For the text-containing cell, return its midpoint in (X, Y) coordinate format. 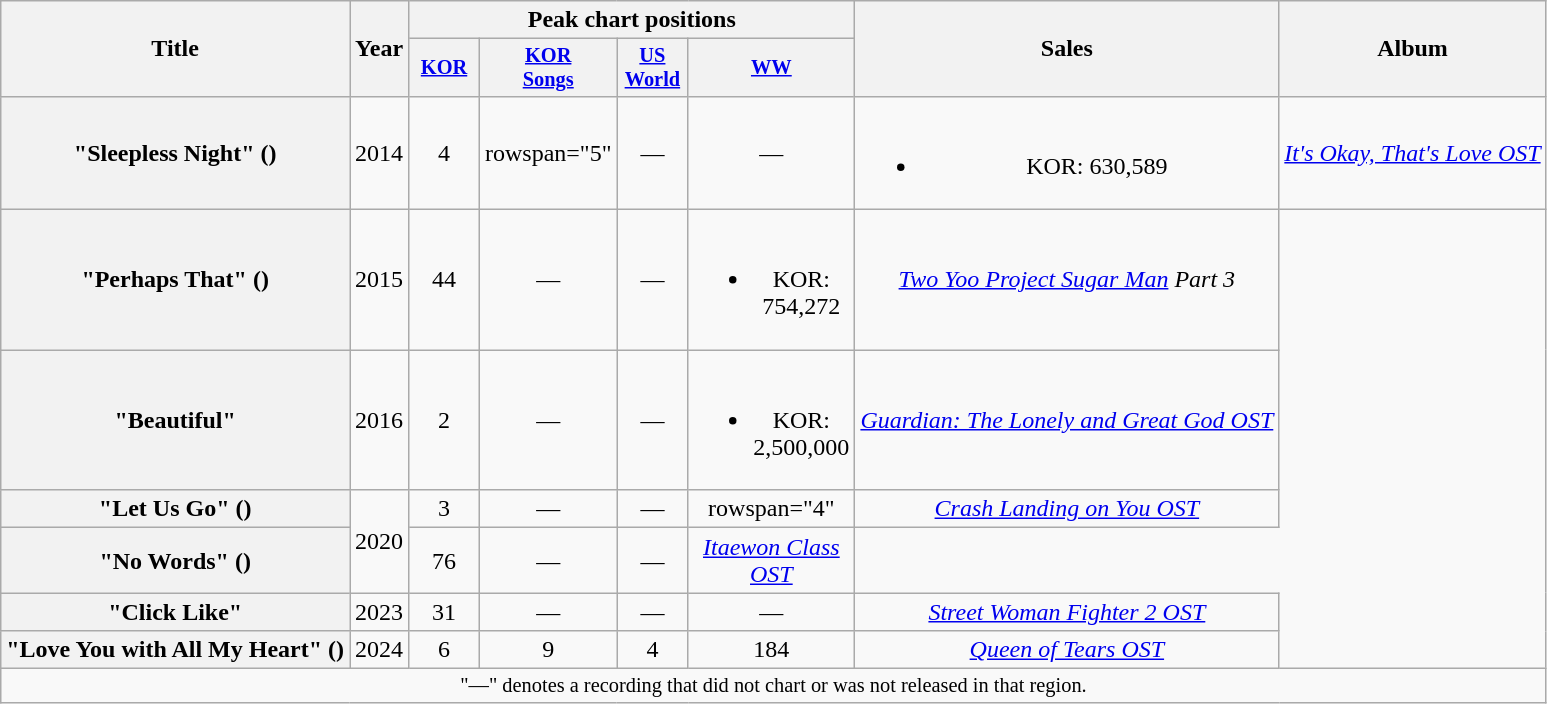
USWorld (652, 68)
Queen of Tears OST (1067, 650)
Year (380, 49)
2015 (380, 280)
76 (444, 560)
2020 (380, 542)
2016 (380, 420)
Album (1412, 49)
Guardian: The Lonely and Great God OST (1067, 420)
"No Words" () (176, 560)
2 (444, 420)
rowspan="5" (548, 152)
44 (444, 280)
WW (772, 68)
rowspan="4" (772, 509)
KOR (444, 68)
6 (444, 650)
Two Yoo Project Sugar Man Part 3 (1067, 280)
"Perhaps That" () (176, 280)
"Beautiful" (176, 420)
2024 (380, 650)
Sales (1067, 49)
2014 (380, 152)
KOR: 2,500,000 (772, 420)
Street Woman Fighter 2 OST (1067, 612)
Peak chart positions (632, 20)
Crash Landing on You OST (1067, 509)
"Love You with All My Heart" () (176, 650)
"Click Like" (176, 612)
KOR: 754,272 (772, 280)
KORSongs (548, 68)
2023 (380, 612)
KOR: 630,589 (1067, 152)
Itaewon Class OST (772, 560)
It's Okay, That's Love OST (1412, 152)
"Let Us Go" () (176, 509)
31 (444, 612)
9 (548, 650)
Title (176, 49)
3 (444, 509)
"Sleepless Night" () (176, 152)
"—" denotes a recording that did not chart or was not released in that region. (774, 686)
184 (772, 650)
